Locate the cell with the specified text and output its [X, Y] center coordinate. 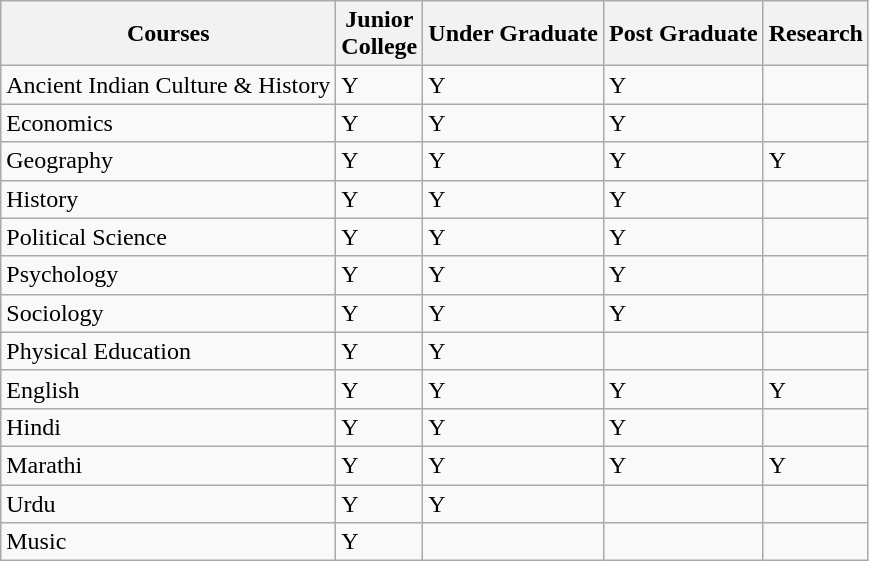
Urdu [168, 503]
Physical Education [168, 351]
Hindi [168, 427]
Research [816, 34]
Sociology [168, 313]
Economics [168, 123]
Psychology [168, 275]
English [168, 389]
Geography [168, 161]
Marathi [168, 465]
JuniorCollege [380, 34]
Post Graduate [683, 34]
Political Science [168, 237]
Music [168, 542]
History [168, 199]
Ancient Indian Culture & History [168, 85]
Courses [168, 34]
Under Graduate [514, 34]
